Output the (x, y) coordinate of the center of the cell containing the given text.  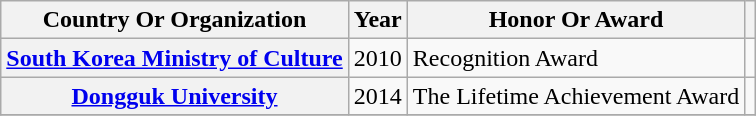
South Korea Ministry of Culture (175, 58)
Year (378, 20)
The Lifetime Achievement Award (576, 96)
2010 (378, 58)
Recognition Award (576, 58)
Honor Or Award (576, 20)
2014 (378, 96)
Country Or Organization (175, 20)
Dongguk University (175, 96)
